Determine the [x, y] coordinate at the center of the cell enclosing the given text.  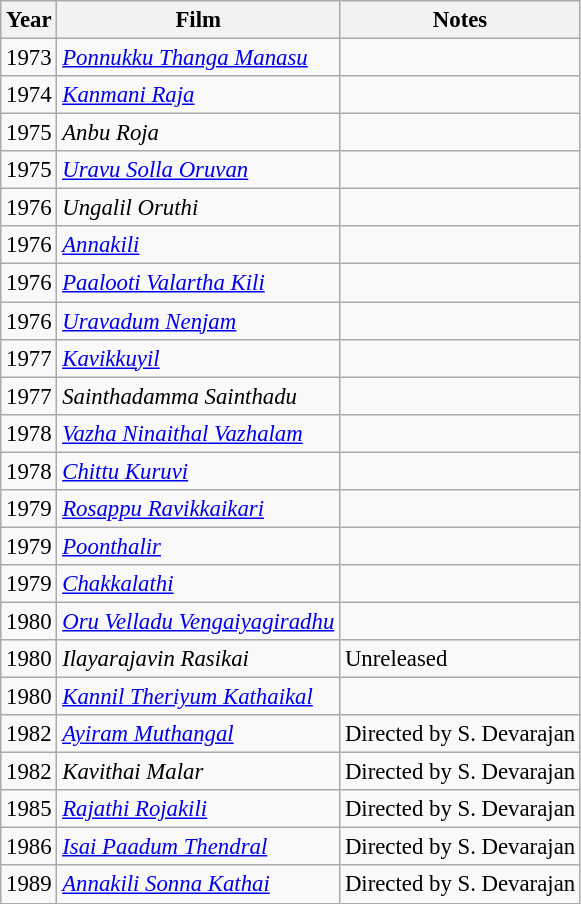
Kanmani Raja [198, 95]
Isai Paadum Thendral [198, 847]
Uravu Solla Oruvan [198, 170]
Sainthadamma Sainthadu [198, 396]
Oru Velladu Vengaiyagiradhu [198, 621]
Uravadum Nenjam [198, 321]
Ayiram Muthangal [198, 734]
1985 [29, 809]
Chittu Kuruvi [198, 471]
Vazha Ninaithal Vazhalam [198, 433]
Anbu Roja [198, 133]
Paalooti Valartha Kili [198, 283]
Kannil Theriyum Kathaikal [198, 697]
Ungalil Oruthi [198, 208]
1989 [29, 885]
Ilayarajavin Rasikai [198, 659]
1973 [29, 58]
Ponnukku Thanga Manasu [198, 58]
Film [198, 20]
Kavikkuyil [198, 358]
1986 [29, 847]
Poonthalir [198, 546]
Annakili [198, 245]
Kavithai Malar [198, 772]
Year [29, 20]
1974 [29, 95]
Notes [460, 20]
Rosappu Ravikkaikari [198, 509]
Unreleased [460, 659]
Chakkalathi [198, 584]
Annakili Sonna Kathai [198, 885]
Rajathi Rojakili [198, 809]
